Determine the [X, Y] coordinate at the center of the cell enclosing the given text.  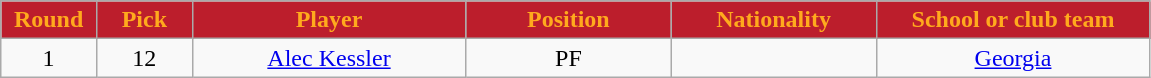
1 [49, 58]
Georgia [1013, 58]
Nationality [774, 20]
Position [568, 20]
Alec Kessler [329, 58]
Pick [144, 20]
12 [144, 58]
PF [568, 58]
School or club team [1013, 20]
Player [329, 20]
Round [49, 20]
